From the cell containing the given text, extract its center point as (x, y) coordinate. 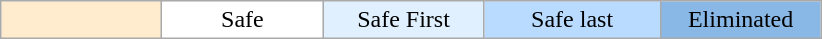
Safe last (572, 20)
Safe First (404, 20)
Eliminated (740, 20)
Safe (242, 20)
